Return [x, y] of the center of cell containing provided text 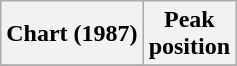
Chart (1987) [72, 34]
Peakposition [189, 34]
